For the text-containing cell, return its midpoint in (x, y) coordinate format. 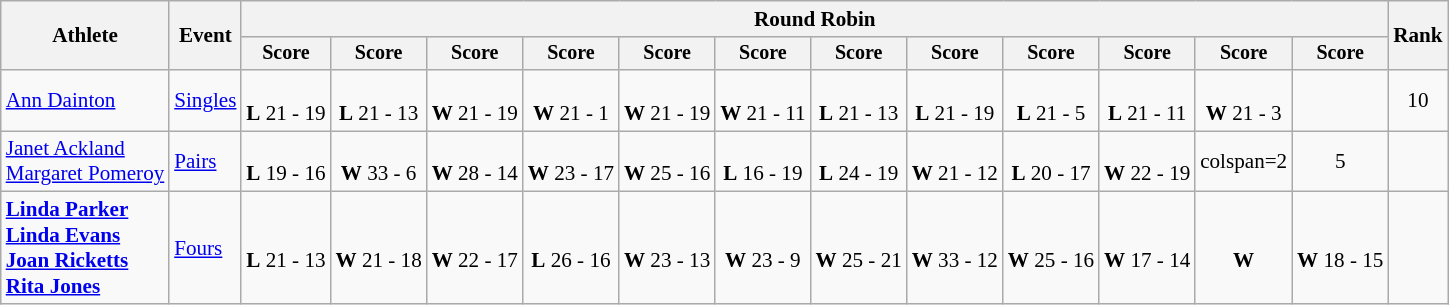
L 21 - 5 (1051, 100)
colspan=2 (1244, 162)
Singles (205, 100)
Round Robin (814, 18)
W 25 - 21 (859, 248)
W 18 - 15 (1340, 248)
W 21 - 12 (955, 162)
W 21 - 11 (762, 100)
W 23 - 9 (762, 248)
W 22 - 17 (475, 248)
W 21 - 1 (571, 100)
W 21 - 18 (379, 248)
Athlete (85, 36)
W 23 - 13 (667, 248)
W 21 - 3 (1244, 100)
W 28 - 14 (475, 162)
L 19 - 16 (286, 162)
Pairs (205, 162)
10 (1418, 100)
L 21 - 11 (1147, 100)
Janet AcklandMargaret Pomeroy (85, 162)
W 22 - 19 (1147, 162)
Fours (205, 248)
W 23 - 17 (571, 162)
W 33 - 6 (379, 162)
L 24 - 19 (859, 162)
L 20 - 17 (1051, 162)
5 (1340, 162)
L 16 - 19 (762, 162)
Rank (1418, 36)
L 26 - 16 (571, 248)
W 17 - 14 (1147, 248)
W 33 - 12 (955, 248)
Ann Dainton (85, 100)
Event (205, 36)
W (1244, 248)
Linda ParkerLinda EvansJoan RickettsRita Jones (85, 248)
